Extract the (X, Y) coordinate from the center of the cell holding the provided text.  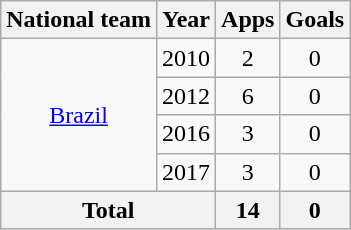
2012 (186, 96)
Goals (315, 20)
2 (248, 58)
Brazil (79, 115)
2010 (186, 58)
6 (248, 96)
2017 (186, 172)
Apps (248, 20)
14 (248, 210)
Total (108, 210)
National team (79, 20)
2016 (186, 134)
Year (186, 20)
